For the text-containing cell, return its midpoint in [X, Y] coordinate format. 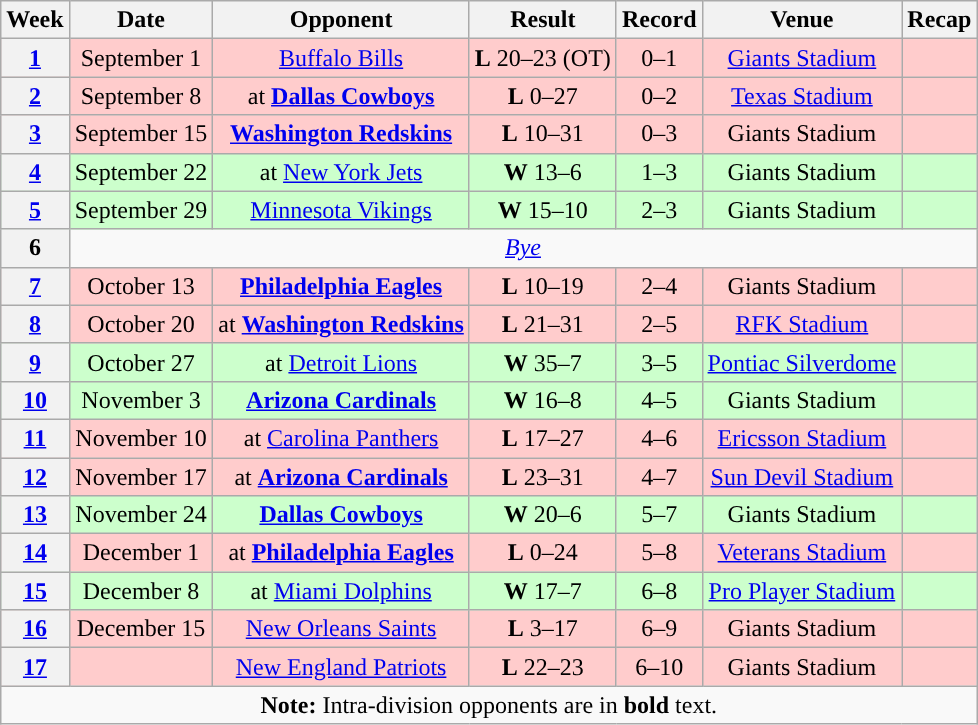
November 17 [141, 477]
11 [35, 438]
L 10–31 [542, 134]
L 22–23 [542, 667]
Sun Devil Stadium [802, 477]
W 15–10 [542, 210]
5–7 [659, 515]
L 0–24 [542, 553]
November 3 [141, 400]
8 [35, 324]
Recap [940, 20]
6–8 [659, 591]
September 22 [141, 172]
16 [35, 629]
1 [35, 58]
September 8 [141, 96]
Texas Stadium [802, 96]
New Orleans Saints [341, 629]
Buffalo Bills [341, 58]
Note: Intra-division opponents are in bold text. [489, 705]
Pro Player Stadium [802, 591]
at Detroit Lions [341, 362]
6–9 [659, 629]
2–5 [659, 324]
Result [542, 20]
4 [35, 172]
4–7 [659, 477]
Record [659, 20]
5–8 [659, 553]
Venue [802, 20]
Ericsson Stadium [802, 438]
L 20–23 (OT) [542, 58]
L 21–31 [542, 324]
12 [35, 477]
at Dallas Cowboys [341, 96]
6–10 [659, 667]
September 1 [141, 58]
W 35–7 [542, 362]
Date [141, 20]
2 [35, 96]
December 15 [141, 629]
6 [35, 248]
November 10 [141, 438]
at Arizona Cardinals [341, 477]
7 [35, 286]
November 24 [141, 515]
17 [35, 667]
October 20 [141, 324]
5 [35, 210]
3–5 [659, 362]
at Miami Dolphins [341, 591]
October 13 [141, 286]
at Washington Redskins [341, 324]
Dallas Cowboys [341, 515]
W 17–7 [542, 591]
December 8 [141, 591]
9 [35, 362]
2–3 [659, 210]
Week [35, 20]
15 [35, 591]
0–3 [659, 134]
September 15 [141, 134]
2–4 [659, 286]
L 0–27 [542, 96]
0–1 [659, 58]
Philadelphia Eagles [341, 286]
4–6 [659, 438]
Bye [523, 248]
14 [35, 553]
L 10–19 [542, 286]
L 17–27 [542, 438]
13 [35, 515]
Pontiac Silverdome [802, 362]
at New York Jets [341, 172]
New England Patriots [341, 667]
0–2 [659, 96]
Minnesota Vikings [341, 210]
September 29 [141, 210]
10 [35, 400]
Arizona Cardinals [341, 400]
L 3–17 [542, 629]
at Carolina Panthers [341, 438]
4–5 [659, 400]
W 13–6 [542, 172]
RFK Stadium [802, 324]
1–3 [659, 172]
3 [35, 134]
Opponent [341, 20]
December 1 [141, 553]
Washington Redskins [341, 134]
at Philadelphia Eagles [341, 553]
L 23–31 [542, 477]
October 27 [141, 362]
Veterans Stadium [802, 553]
W 16–8 [542, 400]
W 20–6 [542, 515]
